Pinpoint the cell where the given text exists, returning its (x, y) midpoint coordinate. 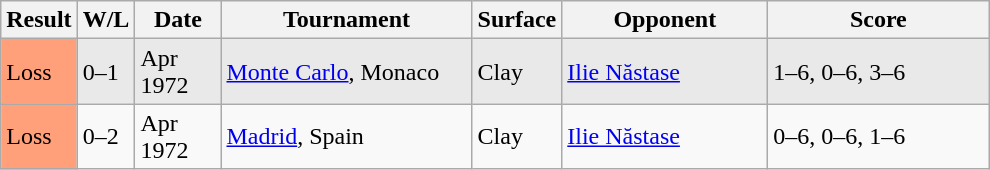
0–2 (106, 136)
0–1 (106, 72)
Tournament (346, 20)
Opponent (665, 20)
Date (178, 20)
Result (39, 20)
0–6, 0–6, 1–6 (878, 136)
W/L (106, 20)
Surface (517, 20)
Madrid, Spain (346, 136)
1–6, 0–6, 3–6 (878, 72)
Score (878, 20)
Monte Carlo, Monaco (346, 72)
